Provide the [x, y] coordinate of the cell's center where the given text is located.  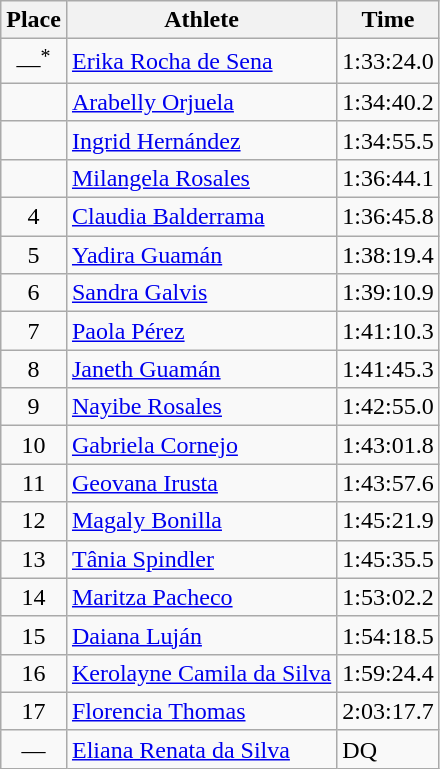
13 [34, 559]
1:36:45.8 [388, 217]
Geovana Irusta [201, 483]
DQ [388, 749]
Eliana Renata da Silva [201, 749]
Yadira Guamán [201, 255]
10 [34, 445]
1:41:10.3 [388, 331]
1:43:01.8 [388, 445]
1:39:10.9 [388, 293]
11 [34, 483]
1:41:45.3 [388, 369]
1:45:21.9 [388, 521]
1:42:55.0 [388, 407]
Athlete [201, 20]
1:43:57.6 [388, 483]
16 [34, 673]
Florencia Thomas [201, 711]
14 [34, 597]
Gabriela Cornejo [201, 445]
12 [34, 521]
6 [34, 293]
Daiana Luján [201, 635]
Magaly Bonilla [201, 521]
7 [34, 331]
1:54:18.5 [388, 635]
9 [34, 407]
Ingrid Hernández [201, 140]
8 [34, 369]
1:33:24.0 [388, 62]
4 [34, 217]
1:38:19.4 [388, 255]
1:34:55.5 [388, 140]
17 [34, 711]
Place [34, 20]
—* [34, 62]
15 [34, 635]
1:34:40.2 [388, 102]
Sandra Galvis [201, 293]
Kerolayne Camila da Silva [201, 673]
2:03:17.7 [388, 711]
5 [34, 255]
— [34, 749]
Time [388, 20]
1:53:02.2 [388, 597]
1:45:35.5 [388, 559]
Erika Rocha de Sena [201, 62]
Janeth Guamán [201, 369]
Paola Pérez [201, 331]
Nayibe Rosales [201, 407]
Maritza Pacheco [201, 597]
1:36:44.1 [388, 178]
1:59:24.4 [388, 673]
Milangela Rosales [201, 178]
Claudia Balderrama [201, 217]
Arabelly Orjuela [201, 102]
Tânia Spindler [201, 559]
